Return the (X, Y) coordinate for the center point of the cell that contains the specified text.  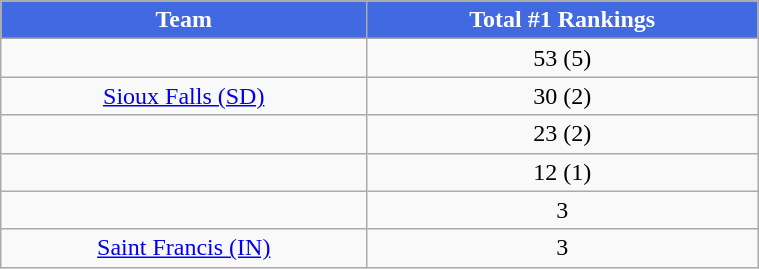
Team (184, 20)
12 (1) (562, 172)
23 (2) (562, 134)
Sioux Falls (SD) (184, 96)
Saint Francis (IN) (184, 248)
Total #1 Rankings (562, 20)
53 (5) (562, 58)
30 (2) (562, 96)
